Search for the cell housing the specified text and yield its [x, y] center coordinate. 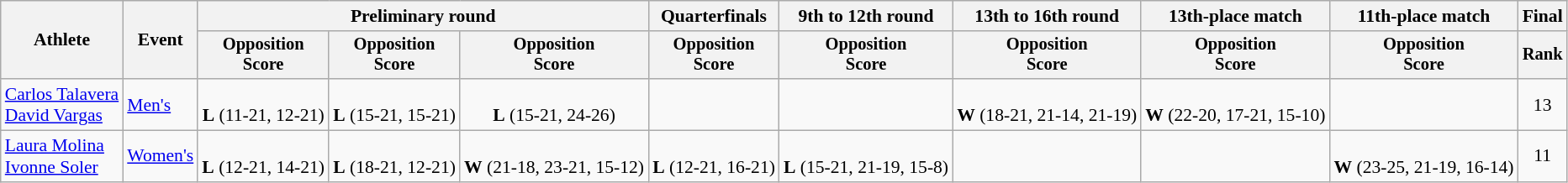
Laura MolinaIvonne Soler [62, 156]
W (22-20, 17-21, 15-10) [1235, 104]
L (15-21, 24-26) [554, 104]
L (15-21, 21-19, 15-8) [866, 156]
13th to 16th round [1047, 16]
W (18-21, 21-14, 21-19) [1047, 104]
L (18-21, 12-21) [394, 156]
Women's [160, 156]
W (21-18, 23-21, 15-12) [554, 156]
L (12-21, 16-21) [714, 156]
Preliminary round [423, 16]
L (12-21, 14-21) [263, 156]
Carlos TalaveraDavid Vargas [62, 104]
Men's [160, 104]
L (15-21, 15-21) [394, 104]
13 [1543, 104]
Rank [1543, 55]
Quarterfinals [714, 16]
11th-place match [1423, 16]
11 [1543, 156]
Final [1543, 16]
9th to 12th round [866, 16]
Athlete [62, 40]
13th-place match [1235, 16]
Event [160, 40]
L (11-21, 12-21) [263, 104]
W (23-25, 21-19, 16-14) [1423, 156]
